For the text-containing cell, return its midpoint in (X, Y) coordinate format. 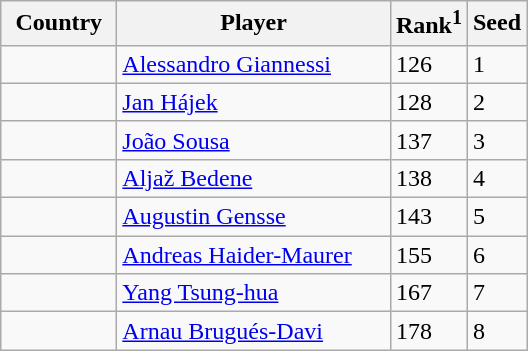
126 (428, 64)
4 (496, 178)
167 (428, 293)
1 (496, 64)
6 (496, 255)
Seed (496, 24)
Jan Hájek (254, 102)
143 (428, 217)
Augustin Gensse (254, 217)
Rank1 (428, 24)
Aljaž Bedene (254, 178)
Arnau Brugués-Davi (254, 331)
128 (428, 102)
Country (59, 24)
Yang Tsung-hua (254, 293)
Andreas Haider-Maurer (254, 255)
7 (496, 293)
3 (496, 140)
137 (428, 140)
178 (428, 331)
Alessandro Giannessi (254, 64)
8 (496, 331)
2 (496, 102)
5 (496, 217)
João Sousa (254, 140)
Player (254, 24)
155 (428, 255)
138 (428, 178)
